Scan for the cell matching the given text and deliver its (x, y) coordinate at center. 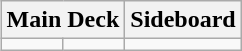
Sideboard (183, 20)
Main Deck (63, 20)
